For the text-containing cell, return its midpoint in (X, Y) coordinate format. 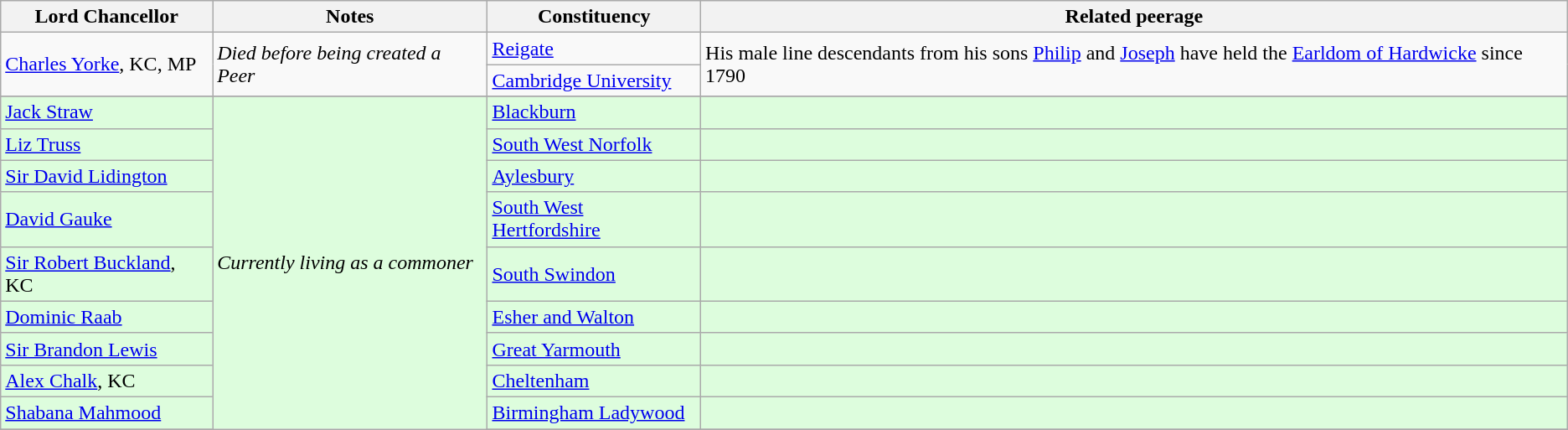
Jack Straw (107, 112)
South Swindon (595, 273)
Died before being created a Peer (350, 65)
Aylesbury (595, 176)
Constituency (595, 17)
Currently living as a commoner (350, 263)
Sir Robert Buckland, KC (107, 273)
Great Yarmouth (595, 349)
Lord Chancellor (107, 17)
Shabana Mahmood (107, 412)
Related peerage (1134, 17)
Liz Truss (107, 144)
Sir Brandon Lewis (107, 349)
Alex Chalk, KC (107, 381)
Dominic Raab (107, 317)
Notes (350, 17)
South West Norfolk (595, 144)
Esher and Walton (595, 317)
Reigate (595, 49)
His male line descendants from his sons Philip and Joseph have held the Earldom of Hardwicke since 1790 (1134, 65)
South West Hertfordshire (595, 220)
Cambridge University (595, 80)
Blackburn (595, 112)
Birmingham Ladywood (595, 412)
Cheltenham (595, 381)
Sir David Lidington (107, 176)
Charles Yorke, KC, MP (107, 65)
David Gauke (107, 220)
